Search for the cell housing the specified text and yield its [x, y] center coordinate. 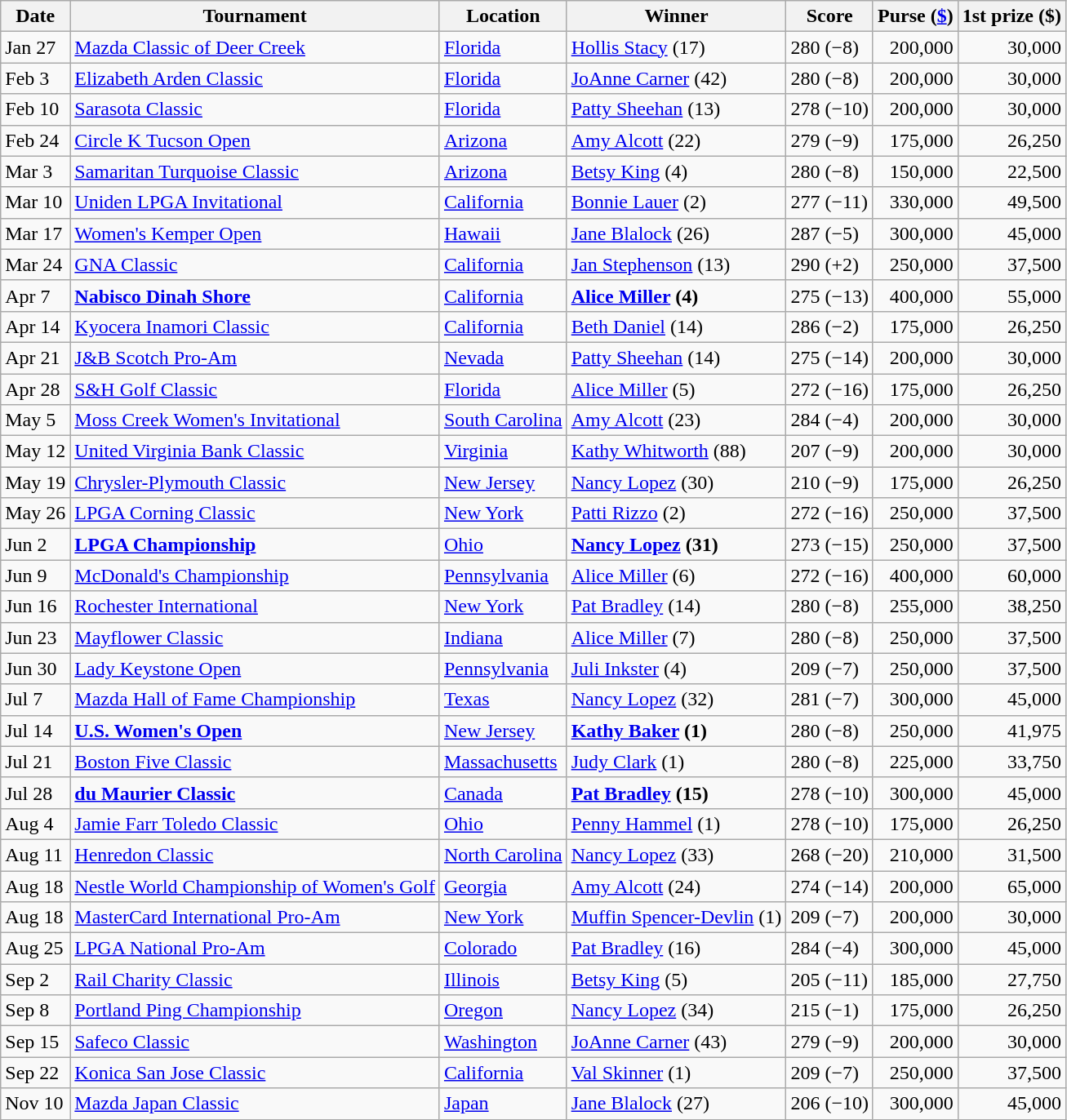
60,000 [1011, 576]
Jul 28 [36, 793]
Georgia [503, 886]
Jun 16 [36, 607]
Safeco Classic [255, 1042]
Jan Stephenson (13) [676, 264]
Location [503, 16]
Alice Miller (7) [676, 638]
Samaritan Turquoise Classic [255, 171]
JoAnne Carner (43) [676, 1042]
206 (−10) [829, 1104]
274 (−14) [829, 886]
Nov 10 [36, 1104]
Sep 22 [36, 1073]
Sep 15 [36, 1042]
Patty Sheehan (14) [676, 358]
Kathy Whitworth (88) [676, 451]
Sarasota Classic [255, 109]
Apr 21 [36, 358]
Jane Blalock (27) [676, 1104]
May 26 [36, 513]
65,000 [1011, 886]
Alice Miller (5) [676, 389]
Pat Bradley (15) [676, 793]
Date [36, 16]
275 (−13) [829, 296]
May 5 [36, 420]
Rochester International [255, 607]
Amy Alcott (22) [676, 140]
Japan [503, 1104]
207 (−9) [829, 451]
Apr 14 [36, 327]
Mazda Japan Classic [255, 1104]
North Carolina [503, 855]
Nevada [503, 358]
Mazda Hall of Fame Championship [255, 700]
U.S. Women's Open [255, 731]
225,000 [915, 762]
Elizabeth Arden Classic [255, 78]
Henredon Classic [255, 855]
Jun 2 [36, 544]
Colorado [503, 949]
Patty Sheehan (13) [676, 109]
Kyocera Inamori Classic [255, 327]
Nancy Lopez (34) [676, 1011]
255,000 [915, 607]
May 19 [36, 482]
Jul 7 [36, 700]
Washington [503, 1042]
JoAnne Carner (42) [676, 78]
33,750 [1011, 762]
Juli Inkster (4) [676, 669]
Score [829, 16]
Jul 14 [36, 731]
May 12 [36, 451]
Women's Kemper Open [255, 233]
Muffin Spencer-Devlin (1) [676, 918]
Hawaii [503, 233]
Bonnie Lauer (2) [676, 202]
Hollis Stacy (17) [676, 47]
Jun 9 [36, 576]
286 (−2) [829, 327]
Jan 27 [36, 47]
Oregon [503, 1011]
Virginia [503, 451]
Massachusetts [503, 762]
273 (−15) [829, 544]
Canada [503, 793]
275 (−14) [829, 358]
Boston Five Classic [255, 762]
281 (−7) [829, 700]
Portland Ping Championship [255, 1011]
27,750 [1011, 980]
Amy Alcott (24) [676, 886]
49,500 [1011, 202]
Uniden LPGA Invitational [255, 202]
MasterCard International Pro-Am [255, 918]
210,000 [915, 855]
290 (+2) [829, 264]
205 (−11) [829, 980]
LPGA Corning Classic [255, 513]
Aug 4 [36, 824]
Purse ($) [915, 16]
Mar 10 [36, 202]
Jun 30 [36, 669]
Feb 3 [36, 78]
United Virginia Bank Classic [255, 451]
LPGA Championship [255, 544]
McDonald's Championship [255, 576]
Kathy Baker (1) [676, 731]
Alice Miller (4) [676, 296]
Nancy Lopez (33) [676, 855]
Mar 17 [36, 233]
Betsy King (4) [676, 171]
287 (−5) [829, 233]
Penny Hammel (1) [676, 824]
J&B Scotch Pro-Am [255, 358]
Texas [503, 700]
Mayflower Classic [255, 638]
Judy Clark (1) [676, 762]
41,975 [1011, 731]
Nancy Lopez (32) [676, 700]
Patti Rizzo (2) [676, 513]
Jul 21 [36, 762]
Feb 24 [36, 140]
210 (−9) [829, 482]
Jun 23 [36, 638]
Beth Daniel (14) [676, 327]
Winner [676, 16]
Moss Creek Women's Invitational [255, 420]
268 (−20) [829, 855]
Mar 3 [36, 171]
Betsy King (5) [676, 980]
55,000 [1011, 296]
Indiana [503, 638]
du Maurier Classic [255, 793]
Nestle World Championship of Women's Golf [255, 886]
Rail Charity Classic [255, 980]
330,000 [915, 202]
Feb 10 [36, 109]
South Carolina [503, 420]
Pat Bradley (16) [676, 949]
Amy Alcott (23) [676, 420]
38,250 [1011, 607]
Mar 24 [36, 264]
LPGA National Pro-Am [255, 949]
Konica San Jose Classic [255, 1073]
Nabisco Dinah Shore [255, 296]
Jamie Farr Toledo Classic [255, 824]
Pat Bradley (14) [676, 607]
Val Skinner (1) [676, 1073]
Circle K Tucson Open [255, 140]
Mazda Classic of Deer Creek [255, 47]
277 (−11) [829, 202]
Alice Miller (6) [676, 576]
Aug 25 [36, 949]
GNA Classic [255, 264]
Chrysler-Plymouth Classic [255, 482]
Aug 11 [36, 855]
215 (−1) [829, 1011]
150,000 [915, 171]
Sep 2 [36, 980]
31,500 [1011, 855]
Sep 8 [36, 1011]
22,500 [1011, 171]
Lady Keystone Open [255, 669]
185,000 [915, 980]
S&H Golf Classic [255, 389]
Apr 7 [36, 296]
Jane Blalock (26) [676, 233]
Apr 28 [36, 389]
Tournament [255, 16]
Nancy Lopez (30) [676, 482]
Nancy Lopez (31) [676, 544]
Illinois [503, 980]
1st prize ($) [1011, 16]
